Capture the cell that displays the provided text and extract its [x, y] central coordinate. 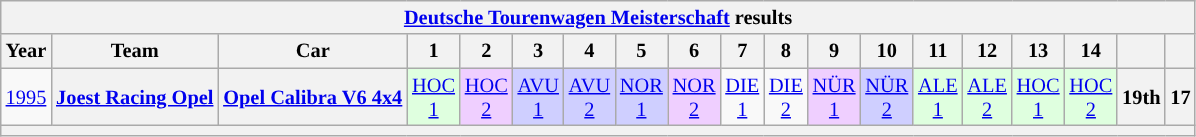
AVU2 [590, 97]
Deutsche Tourenwagen Meisterschaft results [598, 17]
ALE1 [938, 97]
14 [1090, 51]
NOR2 [694, 97]
AVU1 [538, 97]
Car [312, 51]
NÜR1 [834, 97]
7 [742, 51]
6 [694, 51]
8 [786, 51]
2 [486, 51]
DIE1 [742, 97]
4 [590, 51]
DIE2 [786, 97]
NÜR2 [886, 97]
11 [938, 51]
13 [1038, 51]
17 [1180, 97]
1995 [26, 97]
Joest Racing Opel [134, 97]
10 [886, 51]
3 [538, 51]
9 [834, 51]
19th [1141, 97]
Year [26, 51]
Opel Calibra V6 4x4 [312, 97]
1 [434, 51]
5 [642, 51]
Team [134, 51]
ALE2 [986, 97]
NOR1 [642, 97]
12 [986, 51]
